Return the [x, y] coordinate for the center point of the cell that contains the specified text.  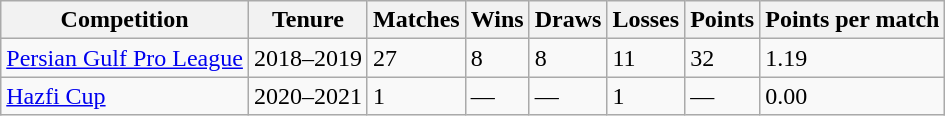
11 [646, 58]
32 [722, 58]
2020–2021 [308, 96]
Persian Gulf Pro League [125, 58]
Wins [497, 20]
2018–2019 [308, 58]
0.00 [852, 96]
Points [722, 20]
Competition [125, 20]
1.19 [852, 58]
Tenure [308, 20]
27 [416, 58]
Hazfi Cup [125, 96]
Draws [568, 20]
Matches [416, 20]
Points per match [852, 20]
Losses [646, 20]
